For the text-containing cell, return its midpoint in [x, y] coordinate format. 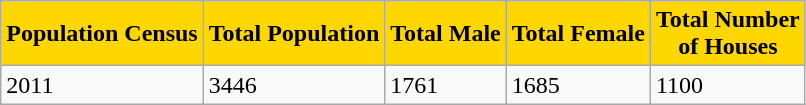
1685 [578, 85]
Total Number of Houses [728, 34]
Total Female [578, 34]
Population Census [102, 34]
1100 [728, 85]
Total Male [446, 34]
2011 [102, 85]
Total Population [294, 34]
1761 [446, 85]
3446 [294, 85]
